Determine the (X, Y) coordinate at the center of the cell enclosing the given text.  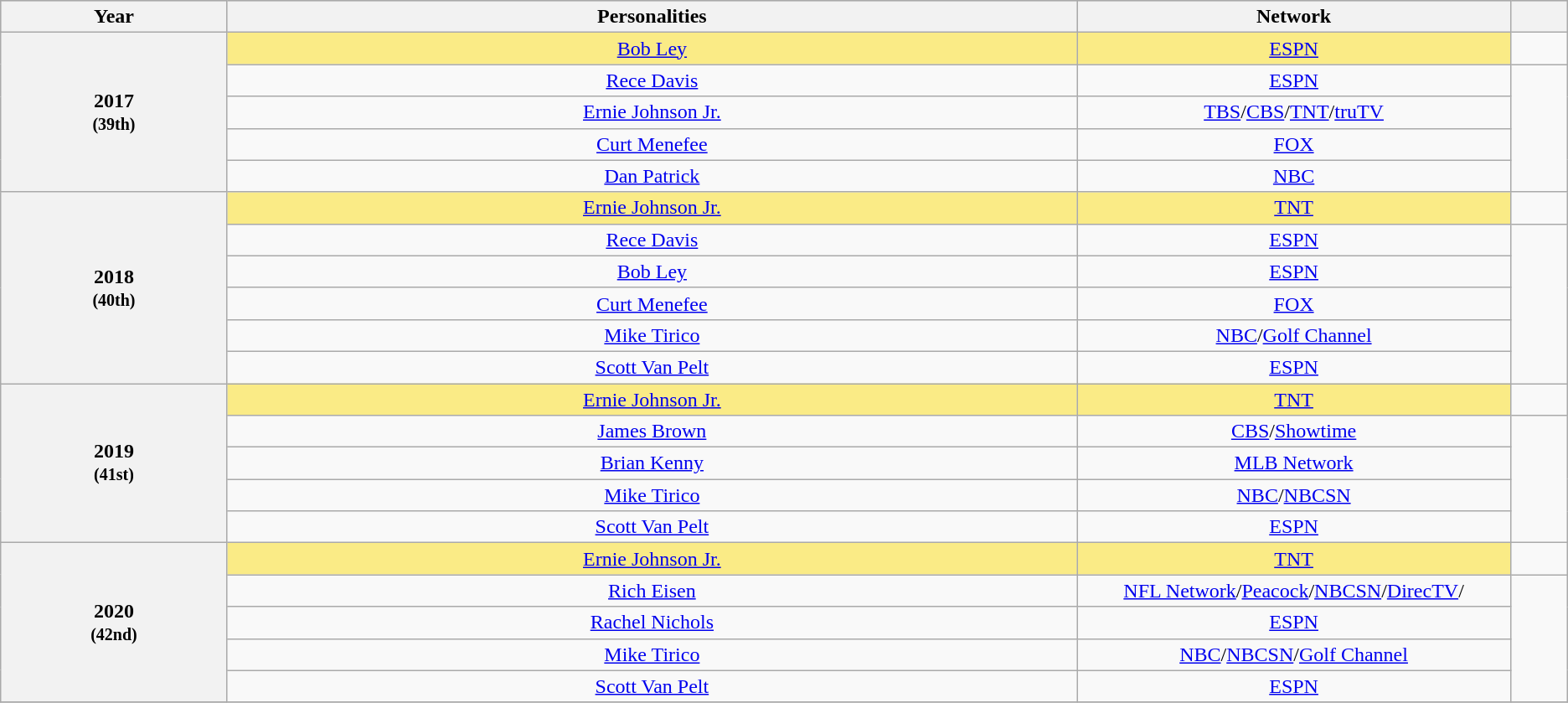
NBC (1294, 176)
Dan Patrick (652, 176)
Brian Kenny (652, 463)
2020 (42nd) (114, 623)
Rachel Nichols (652, 623)
Personalities (652, 17)
James Brown (652, 432)
2019 (41st) (114, 463)
CBS/Showtime (1294, 432)
NBC/Golf Channel (1294, 335)
2017 (39th) (114, 112)
NBC/NBCSN/Golf Channel (1294, 654)
TBS/CBS/TNT/truTV (1294, 112)
NBC/NBCSN (1294, 495)
MLB Network (1294, 463)
NFL Network/Peacock/NBCSN/DirecTV/ (1294, 591)
Network (1294, 17)
Year (114, 17)
2018 (40th) (114, 287)
Rich Eisen (652, 591)
